Provide the [x, y] coordinate of the cell's center where the given text is located.  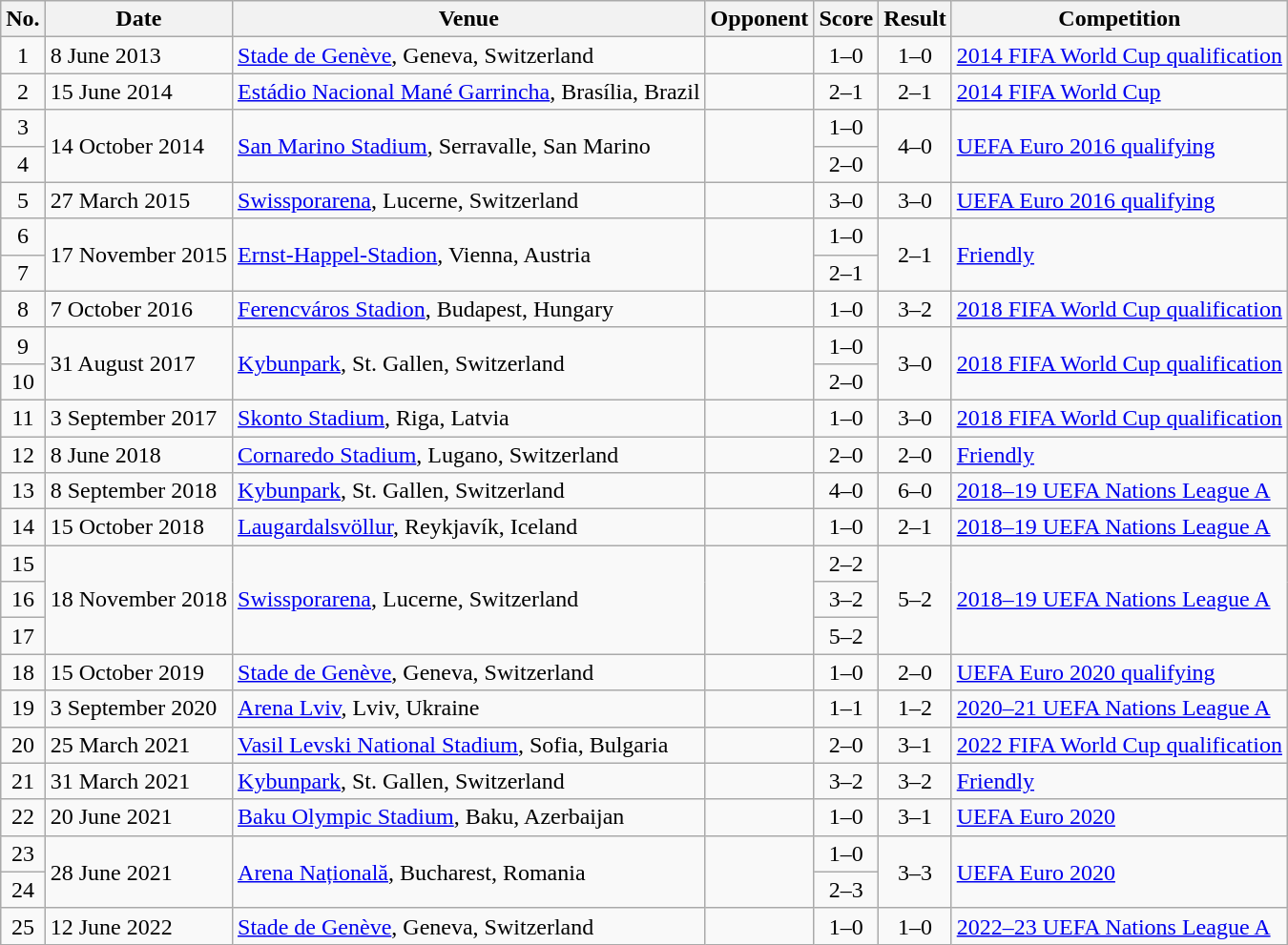
6–0 [915, 491]
15 October 2018 [138, 527]
16 [23, 600]
Ernst-Happel-Stadion, Vienna, Austria [469, 255]
Skonto Stadium, Riga, Latvia [469, 418]
2–2 [846, 564]
14 October 2014 [138, 146]
12 [23, 455]
18 November 2018 [138, 600]
15 October 2019 [138, 672]
3–3 [915, 872]
28 June 2021 [138, 872]
3 September 2020 [138, 709]
11 [23, 418]
Score [846, 19]
19 [23, 709]
25 [23, 926]
3 September 2017 [138, 418]
3 [23, 128]
Arena Lviv, Lviv, Ukraine [469, 709]
15 [23, 564]
12 June 2022 [138, 926]
2022–23 UEFA Nations League A [1119, 926]
20 [23, 745]
Venue [469, 19]
15 June 2014 [138, 92]
Date [138, 19]
UEFA Euro 2020 qualifying [1119, 672]
1–1 [846, 709]
Baku Olympic Stadium, Baku, Azerbaijan [469, 817]
18 [23, 672]
7 October 2016 [138, 309]
17 November 2015 [138, 255]
13 [23, 491]
Cornaredo Stadium, Lugano, Switzerland [469, 455]
Result [915, 19]
1–2 [915, 709]
8 September 2018 [138, 491]
2020–21 UEFA Nations League A [1119, 709]
9 [23, 345]
2022 FIFA World Cup qualification [1119, 745]
San Marino Stadium, Serravalle, San Marino [469, 146]
8 June 2018 [138, 455]
6 [23, 236]
17 [23, 636]
2 [23, 92]
25 March 2021 [138, 745]
Estádio Nacional Mané Garrincha, Brasília, Brazil [469, 92]
31 August 2017 [138, 363]
24 [23, 890]
23 [23, 853]
8 [23, 309]
1 [23, 55]
Vasil Levski National Stadium, Sofia, Bulgaria [469, 745]
5 [23, 200]
Competition [1119, 19]
4 [23, 164]
27 March 2015 [138, 200]
7 [23, 273]
Laugardalsvöllur, Reykjavík, Iceland [469, 527]
10 [23, 381]
21 [23, 781]
2–3 [846, 890]
No. [23, 19]
Ferencváros Stadion, Budapest, Hungary [469, 309]
31 March 2021 [138, 781]
20 June 2021 [138, 817]
2014 FIFA World Cup [1119, 92]
22 [23, 817]
14 [23, 527]
8 June 2013 [138, 55]
Arena Națională, Bucharest, Romania [469, 872]
2014 FIFA World Cup qualification [1119, 55]
Opponent [759, 19]
